Locate the cell with the specified text and output its (X, Y) center coordinate. 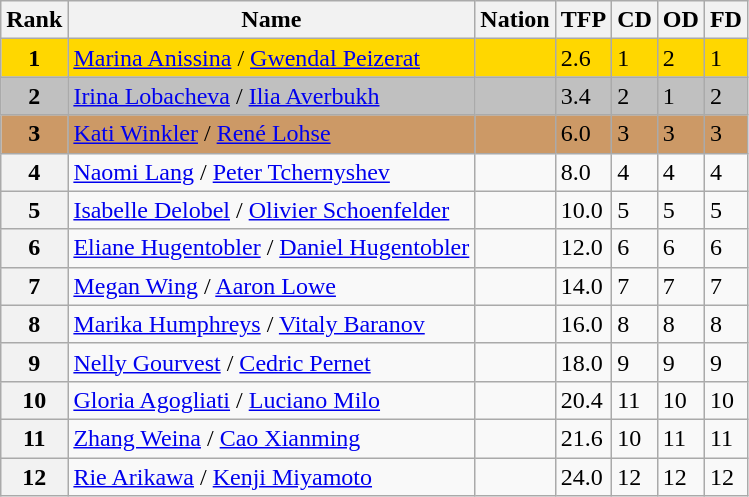
Rie Arikawa / Kenji Miyamoto (272, 477)
Marika Humphreys / Vitaly Baranov (272, 324)
Isabelle Delobel / Olivier Schoenfelder (272, 210)
24.0 (583, 477)
6.0 (583, 134)
Nation (515, 20)
2.6 (583, 58)
8.0 (583, 172)
Naomi Lang / Peter Tchernyshev (272, 172)
14.0 (583, 286)
Rank (34, 20)
CD (635, 20)
Megan Wing / Aaron Lowe (272, 286)
16.0 (583, 324)
Nelly Gourvest / Cedric Pernet (272, 362)
TFP (583, 20)
10.0 (583, 210)
Zhang Weina / Cao Xianming (272, 438)
OD (680, 20)
20.4 (583, 400)
Gloria Agogliati / Luciano Milo (272, 400)
21.6 (583, 438)
Irina Lobacheva / Ilia Averbukh (272, 96)
Eliane Hugentobler / Daniel Hugentobler (272, 248)
12.0 (583, 248)
Marina Anissina / Gwendal Peizerat (272, 58)
Name (272, 20)
18.0 (583, 362)
FD (726, 20)
3.4 (583, 96)
Kati Winkler / René Lohse (272, 134)
